Detect which cell encompasses the target text, then output its [x, y] center coordinate. 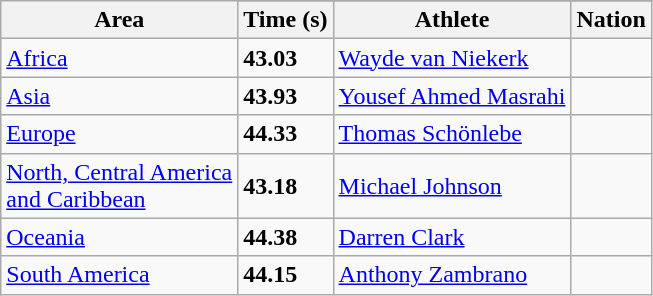
43.03 [286, 58]
Darren Clark [452, 237]
North, Central America and Caribbean [120, 186]
Athlete [452, 20]
43.18 [286, 186]
Nation [611, 20]
Thomas Schönlebe [452, 134]
Anthony Zambrano [452, 275]
Yousef Ahmed Masrahi [452, 96]
44.15 [286, 275]
Michael Johnson [452, 186]
44.38 [286, 237]
43.93 [286, 96]
Area [120, 20]
Time (s) [286, 20]
Africa [120, 58]
Asia [120, 96]
44.33 [286, 134]
South America [120, 275]
Europe [120, 134]
Oceania [120, 237]
Wayde van Niekerk [452, 58]
